Find where the given text appears and provide that cell's center as (X, Y) coordinate. 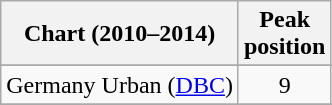
9 (284, 85)
Peakposition (284, 34)
Chart (2010–2014) (120, 34)
Germany Urban (DBC) (120, 85)
